Scan for the cell matching the given text and deliver its [x, y] coordinate at center. 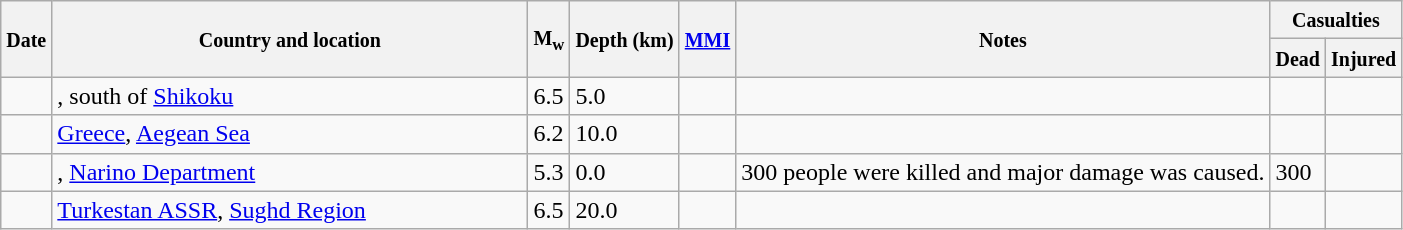
300 people were killed and major damage was caused. [1003, 172]
Date [26, 39]
Greece, Aegean Sea [290, 134]
MMI [708, 39]
0.0 [624, 172]
Notes [1003, 39]
6.2 [549, 134]
Casualties [1336, 20]
Injured [1364, 58]
, Narino Department [290, 172]
Mw [549, 39]
20.0 [624, 210]
300 [1298, 172]
Country and location [290, 39]
5.3 [549, 172]
10.0 [624, 134]
Dead [1298, 58]
Turkestan ASSR, Sughd Region [290, 210]
, south of Shikoku [290, 96]
5.0 [624, 96]
Depth (km) [624, 39]
